Identify which cell holds the provided text, then report its [X, Y] central coordinate. 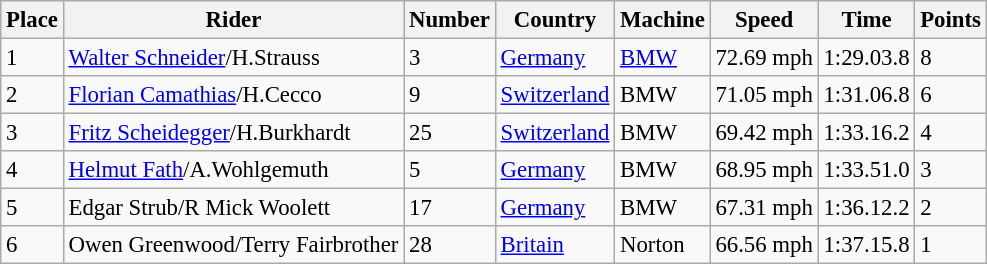
1:37.15.8 [866, 245]
Points [950, 20]
1:33.51.0 [866, 170]
Machine [662, 20]
8 [950, 58]
Edgar Strub/R Mick Woolett [233, 208]
69.42 mph [764, 133]
67.31 mph [764, 208]
17 [450, 208]
Britain [554, 245]
Place [32, 20]
Norton [662, 245]
25 [450, 133]
1:31.06.8 [866, 95]
71.05 mph [764, 95]
72.69 mph [764, 58]
Speed [764, 20]
1:33.16.2 [866, 133]
Florian Camathias/H.Cecco [233, 95]
Fritz Scheidegger/H.Burkhardt [233, 133]
Time [866, 20]
1:29.03.8 [866, 58]
Walter Schneider/H.Strauss [233, 58]
Country [554, 20]
28 [450, 245]
Rider [233, 20]
Helmut Fath/A.Wohlgemuth [233, 170]
1:36.12.2 [866, 208]
68.95 mph [764, 170]
66.56 mph [764, 245]
Number [450, 20]
Owen Greenwood/Terry Fairbrother [233, 245]
9 [450, 95]
